Return the [x, y] coordinate for the center point of the cell that contains the specified text.  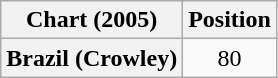
Brazil (Crowley) [92, 58]
Position [230, 20]
Chart (2005) [92, 20]
80 [230, 58]
